Provide the [x, y] coordinate of the cell's center where the given text is located.  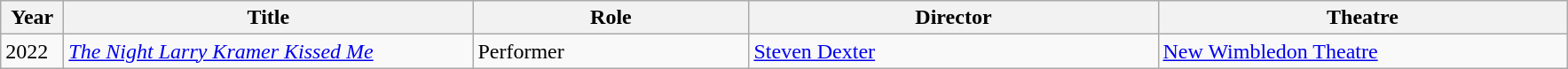
New Wimbledon Theatre [1363, 51]
Theatre [1363, 18]
Role [611, 18]
Director [953, 18]
Year [32, 18]
The Night Larry Kramer Kissed Me [268, 51]
Title [268, 18]
2022 [32, 51]
Steven Dexter [953, 51]
Performer [611, 51]
